Pinpoint the cell where the given text exists, returning its (X, Y) midpoint coordinate. 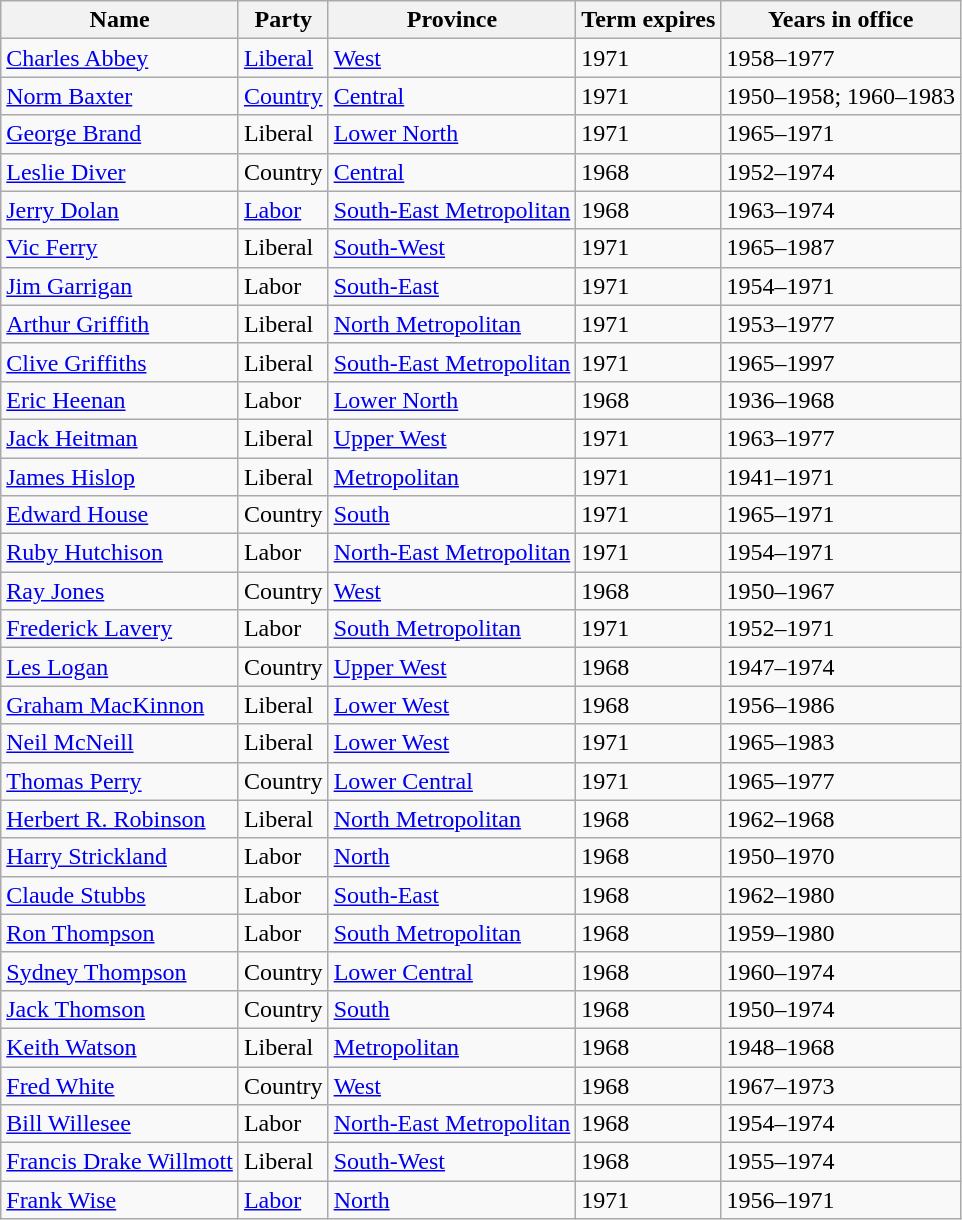
Ray Jones (120, 591)
Keith Watson (120, 1047)
1954–1974 (841, 1124)
Fred White (120, 1085)
1960–1974 (841, 971)
1965–1983 (841, 743)
1950–1967 (841, 591)
1953–1977 (841, 324)
Province (452, 20)
Ron Thompson (120, 933)
1956–1986 (841, 705)
Frank Wise (120, 1200)
Years in office (841, 20)
1958–1977 (841, 58)
Neil McNeill (120, 743)
1947–1974 (841, 667)
Frederick Lavery (120, 629)
1965–1997 (841, 362)
Eric Heenan (120, 400)
Clive Griffiths (120, 362)
George Brand (120, 134)
1950–1958; 1960–1983 (841, 96)
1965–1977 (841, 781)
1941–1971 (841, 477)
Harry Strickland (120, 857)
Name (120, 20)
Jerry Dolan (120, 210)
1936–1968 (841, 400)
Charles Abbey (120, 58)
1962–1980 (841, 895)
1959–1980 (841, 933)
Vic Ferry (120, 248)
1952–1971 (841, 629)
Ruby Hutchison (120, 553)
Graham MacKinnon (120, 705)
Herbert R. Robinson (120, 819)
1952–1974 (841, 172)
Les Logan (120, 667)
Jack Heitman (120, 438)
Term expires (648, 20)
Norm Baxter (120, 96)
Arthur Griffith (120, 324)
Francis Drake Willmott (120, 1162)
Edward House (120, 515)
Sydney Thompson (120, 971)
1962–1968 (841, 819)
Leslie Diver (120, 172)
1963–1974 (841, 210)
1967–1973 (841, 1085)
1948–1968 (841, 1047)
James Hislop (120, 477)
1955–1974 (841, 1162)
Jack Thomson (120, 1009)
1965–1987 (841, 248)
Thomas Perry (120, 781)
1956–1971 (841, 1200)
Claude Stubbs (120, 895)
Party (283, 20)
1963–1977 (841, 438)
1950–1970 (841, 857)
Bill Willesee (120, 1124)
1950–1974 (841, 1009)
Jim Garrigan (120, 286)
